Return [X, Y] of the center of cell containing provided text 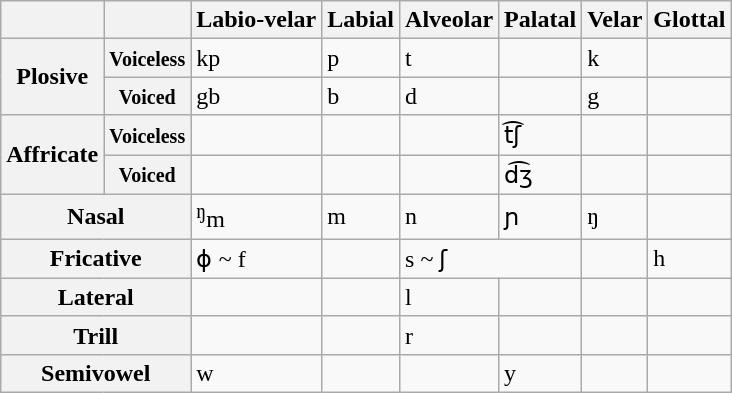
Fricative [96, 259]
g [615, 96]
s ~ ʃ [491, 259]
h [690, 259]
d [450, 96]
Trill [96, 335]
ŋ [615, 216]
Labio-velar [256, 20]
Affricate [52, 154]
ɸ ~ f [256, 259]
m [361, 216]
kp [256, 58]
Labial [361, 20]
r [450, 335]
k [615, 58]
Plosive [52, 77]
Semivowel [96, 373]
Lateral [96, 297]
y [540, 373]
ŋm [256, 216]
l [450, 297]
t͡ʃ [540, 135]
Alveolar [450, 20]
ɲ [540, 216]
Nasal [96, 216]
n [450, 216]
d͡ʒ [540, 174]
w [256, 373]
b [361, 96]
t [450, 58]
gb [256, 96]
Glottal [690, 20]
p [361, 58]
Velar [615, 20]
Palatal [540, 20]
